Return the (x, y) coordinate for the center point of the cell that contains the specified text.  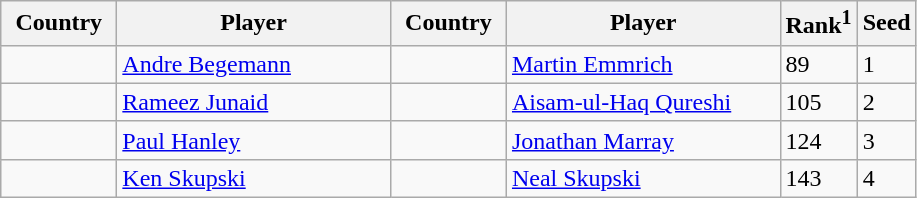
Paul Hanley (254, 140)
Ken Skupski (254, 178)
1 (886, 64)
4 (886, 178)
Rameez Junaid (254, 102)
Jonathan Marray (643, 140)
124 (818, 140)
Rank1 (818, 24)
Neal Skupski (643, 178)
2 (886, 102)
Andre Begemann (254, 64)
105 (818, 102)
Martin Emmrich (643, 64)
143 (818, 178)
Seed (886, 24)
3 (886, 140)
89 (818, 64)
Aisam-ul-Haq Qureshi (643, 102)
